Extract the (x, y) coordinate from the center of the cell holding the provided text.  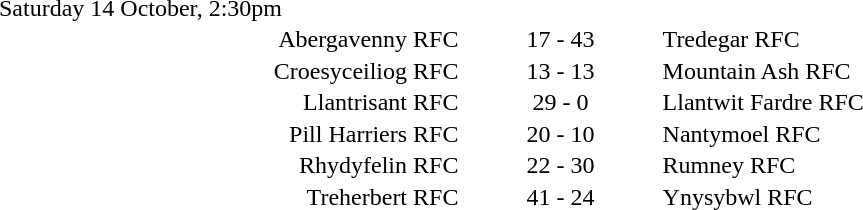
20 - 10 (560, 134)
17 - 43 (560, 39)
13 - 13 (560, 71)
29 - 0 (560, 103)
22 - 30 (560, 165)
